Extract the [X, Y] coordinate from the center of the cell holding the provided text.  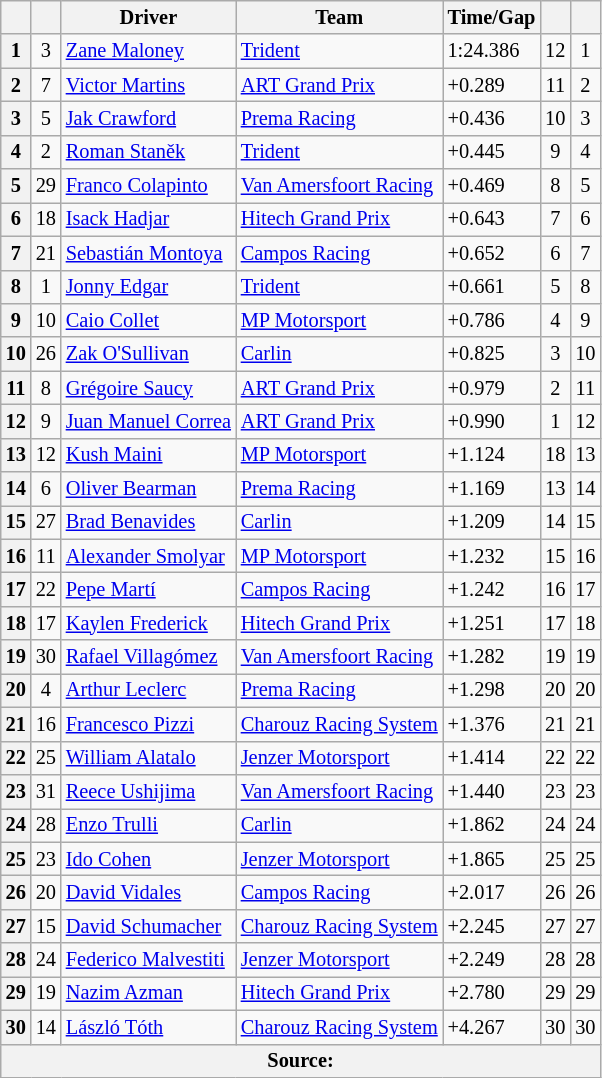
+0.643 [492, 219]
+2.780 [492, 993]
+0.825 [492, 354]
Juan Manuel Correa [148, 421]
+1.124 [492, 455]
Sebastián Montoya [148, 253]
+1.414 [492, 758]
László Tóth [148, 1027]
Zane Maloney [148, 51]
Kush Maini [148, 455]
David Vidales [148, 892]
+0.979 [492, 388]
Brad Benavides [148, 522]
Isack Hadjar [148, 219]
Roman Staněk [148, 152]
Zak O'Sullivan [148, 354]
Pepe Martí [148, 589]
Time/Gap [492, 17]
+0.469 [492, 186]
+1.242 [492, 589]
Arthur Leclerc [148, 690]
Alexander Smolyar [148, 556]
+0.786 [492, 320]
Victor Martins [148, 85]
Grégoire Saucy [148, 388]
31 [46, 791]
Kaylen Frederick [148, 623]
Source: [301, 1061]
Oliver Bearman [148, 489]
+1.282 [492, 657]
+2.245 [492, 926]
+1.232 [492, 556]
+1.209 [492, 522]
William Alatalo [148, 758]
+2.249 [492, 960]
+1.376 [492, 724]
Ido Cohen [148, 859]
David Schumacher [148, 926]
Driver [148, 17]
+1.862 [492, 825]
Caio Collet [148, 320]
+0.289 [492, 85]
Francesco Pizzi [148, 724]
Franco Colapinto [148, 186]
+1.169 [492, 489]
+1.865 [492, 859]
+2.017 [492, 892]
Nazim Azman [148, 993]
Team [340, 17]
Jak Crawford [148, 118]
+0.661 [492, 287]
Rafael Villagómez [148, 657]
Reece Ushijima [148, 791]
+1.298 [492, 690]
+1.440 [492, 791]
1:24.386 [492, 51]
+1.251 [492, 623]
Jonny Edgar [148, 287]
+0.436 [492, 118]
+4.267 [492, 1027]
Enzo Trulli [148, 825]
+0.990 [492, 421]
+0.652 [492, 253]
Federico Malvestiti [148, 960]
+0.445 [492, 152]
